Identify which cell holds the provided text, then report its [x, y] central coordinate. 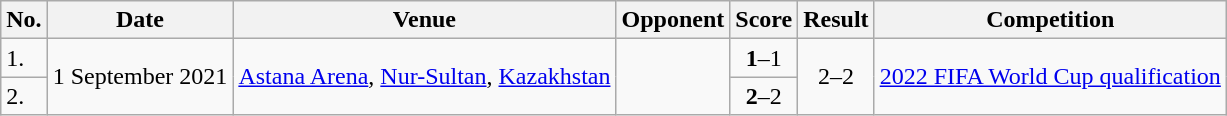
2022 FIFA World Cup qualification [1050, 77]
Result [836, 20]
Venue [424, 20]
1 September 2021 [140, 77]
No. [24, 20]
Astana Arena, Nur-Sultan, Kazakhstan [424, 77]
Opponent [673, 20]
Score [764, 20]
1. [24, 58]
Competition [1050, 20]
Date [140, 20]
1–1 [764, 58]
2. [24, 96]
